Scan for the cell matching the given text and deliver its (x, y) coordinate at center. 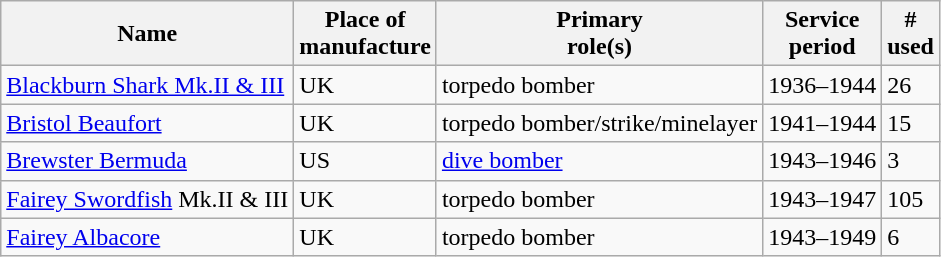
#used (911, 34)
Name (148, 34)
15 (911, 123)
Blackburn Shark Mk.II & III (148, 85)
US (366, 161)
3 (911, 161)
1936–1944 (822, 85)
6 (911, 237)
Brewster Bermuda (148, 161)
26 (911, 85)
Place ofmanufacture (366, 34)
1941–1944 (822, 123)
Fairey Albacore (148, 237)
Serviceperiod (822, 34)
1943–1946 (822, 161)
105 (911, 199)
1943–1949 (822, 237)
Primaryrole(s) (599, 34)
1943–1947 (822, 199)
Fairey Swordfish Mk.II & III (148, 199)
dive bomber (599, 161)
Bristol Beaufort (148, 123)
torpedo bomber/strike/minelayer (599, 123)
